Pinpoint the cell where the given text exists, returning its [X, Y] midpoint coordinate. 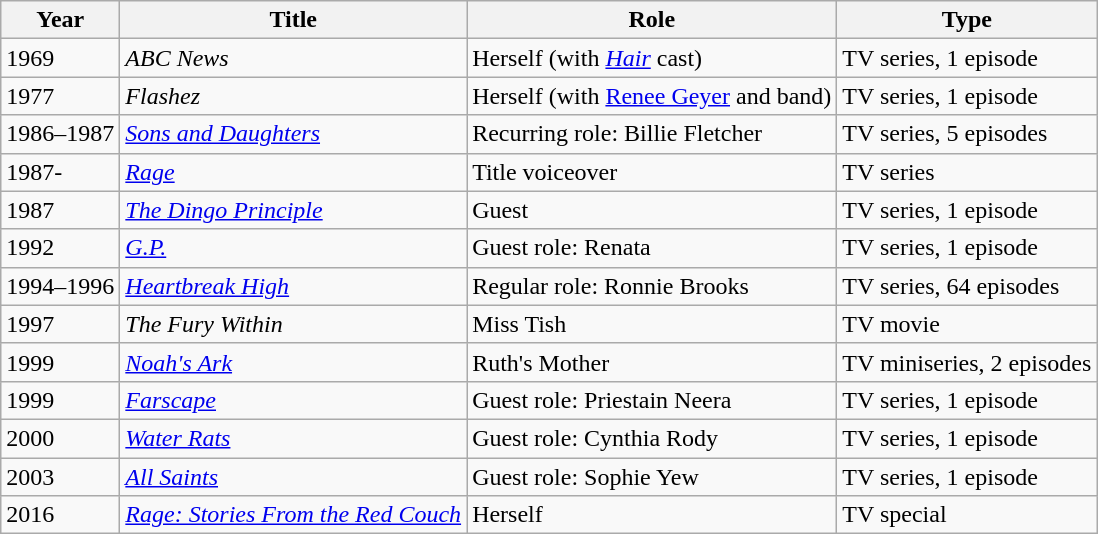
Guest role: Priestain Neera [652, 400]
TV movie [967, 324]
TV series, 5 episodes [967, 134]
TV special [967, 515]
1992 [60, 248]
2000 [60, 438]
Ruth's Mother [652, 362]
Regular role: Ronnie Brooks [652, 286]
1987- [60, 172]
Farscape [294, 400]
TV miniseries, 2 episodes [967, 362]
TV series, 64 episodes [967, 286]
Flashez [294, 96]
TV series [967, 172]
1987 [60, 210]
Guest role: Sophie Yew [652, 477]
Noah's Ark [294, 362]
Herself (with Hair cast) [652, 58]
2016 [60, 515]
2003 [60, 477]
Title voiceover [652, 172]
The Fury Within [294, 324]
Miss Tish [652, 324]
Guest role: Renata [652, 248]
Water Rats [294, 438]
ABC News [294, 58]
Role [652, 20]
Year [60, 20]
The Dingo Principle [294, 210]
All Saints [294, 477]
1997 [60, 324]
Rage [294, 172]
G.P. [294, 248]
Herself (with Renee Geyer and band) [652, 96]
Herself [652, 515]
Sons and Daughters [294, 134]
Guest [652, 210]
Rage: Stories From the Red Couch [294, 515]
Title [294, 20]
Heartbreak High [294, 286]
1994–1996 [60, 286]
Guest role: Cynthia Rody [652, 438]
1986–1987 [60, 134]
1977 [60, 96]
Recurring role: Billie Fletcher [652, 134]
1969 [60, 58]
Type [967, 20]
